For the text-containing cell, return its midpoint in (x, y) coordinate format. 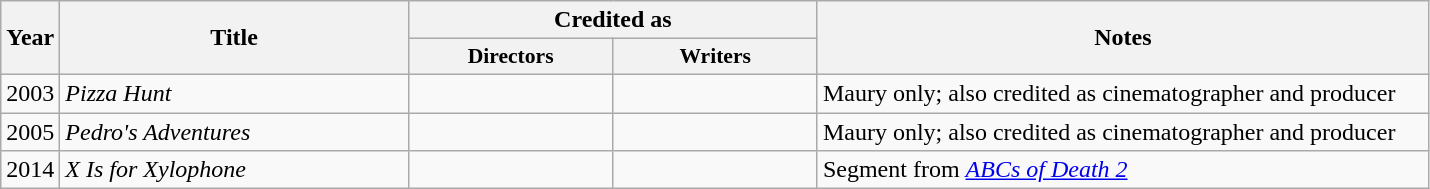
Segment from ABCs of Death 2 (1122, 170)
Writers (716, 57)
2003 (30, 93)
Pedro's Adventures (234, 131)
2005 (30, 131)
X Is for Xylophone (234, 170)
Credited as (612, 20)
2014 (30, 170)
Year (30, 38)
Directors (510, 57)
Pizza Hunt (234, 93)
Notes (1122, 38)
Title (234, 38)
